Determine the [X, Y] coordinate at the center of the cell enclosing the given text.  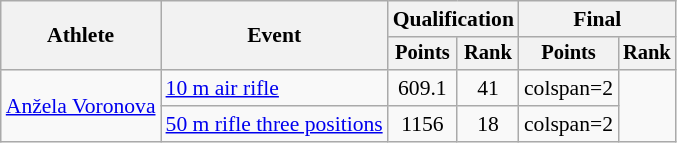
609.1 [422, 88]
Event [274, 36]
1156 [422, 124]
Athlete [81, 36]
Qualification [454, 19]
Anžela Voronova [81, 106]
50 m rifle three positions [274, 124]
10 m air rifle [274, 88]
18 [488, 124]
41 [488, 88]
Final [598, 19]
